For the text-containing cell, return its midpoint in [X, Y] coordinate format. 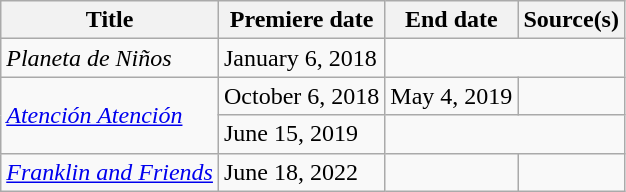
Premiere date [301, 20]
Planeta de Niños [110, 58]
May 4, 2019 [452, 96]
October 6, 2018 [301, 96]
Source(s) [572, 20]
End date [452, 20]
Atención Atención [110, 115]
January 6, 2018 [301, 58]
Title [110, 20]
June 18, 2022 [301, 172]
Franklin and Friends [110, 172]
June 15, 2019 [301, 134]
